Detect which cell encompasses the target text, then output its [x, y] center coordinate. 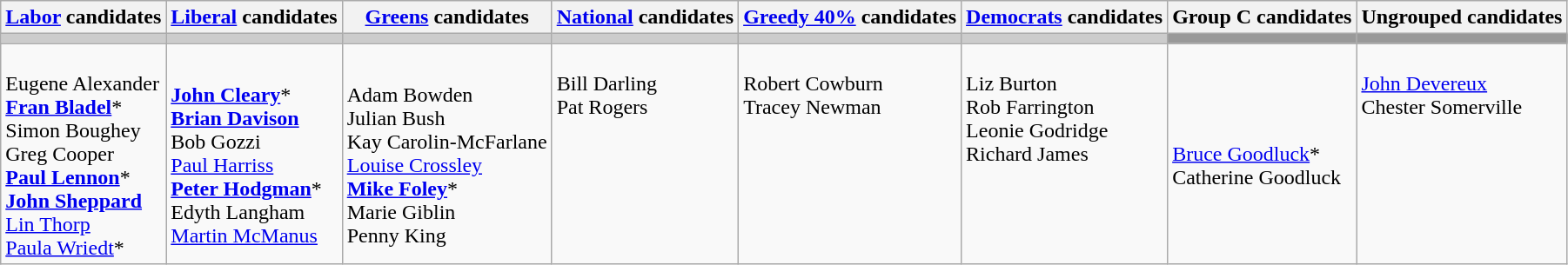
Greedy 40% candidates [850, 17]
Liberal candidates [254, 17]
Liz Burton Rob Farrington Leonie Godridge Richard James [1065, 154]
Labor candidates [84, 17]
Bill Darling Pat Rogers [645, 154]
Ungrouped candidates [1462, 17]
Greens candidates [447, 17]
Robert Cowburn Tracey Newman [850, 154]
Group C candidates [1262, 17]
Adam Bowden Julian Bush Kay Carolin-McFarlane Louise Crossley Mike Foley* Marie Giblin Penny King [447, 154]
National candidates [645, 17]
Democrats candidates [1065, 17]
John Cleary* Brian Davison Bob Gozzi Paul Harriss Peter Hodgman* Edyth Langham Martin McManus [254, 154]
John Devereux Chester Somerville [1462, 154]
Eugene Alexander Fran Bladel* Simon Boughey Greg Cooper Paul Lennon* John Sheppard Lin Thorp Paula Wriedt* [84, 154]
Bruce Goodluck* Catherine Goodluck [1262, 154]
